Locate the cell with the specified text and output its (x, y) center coordinate. 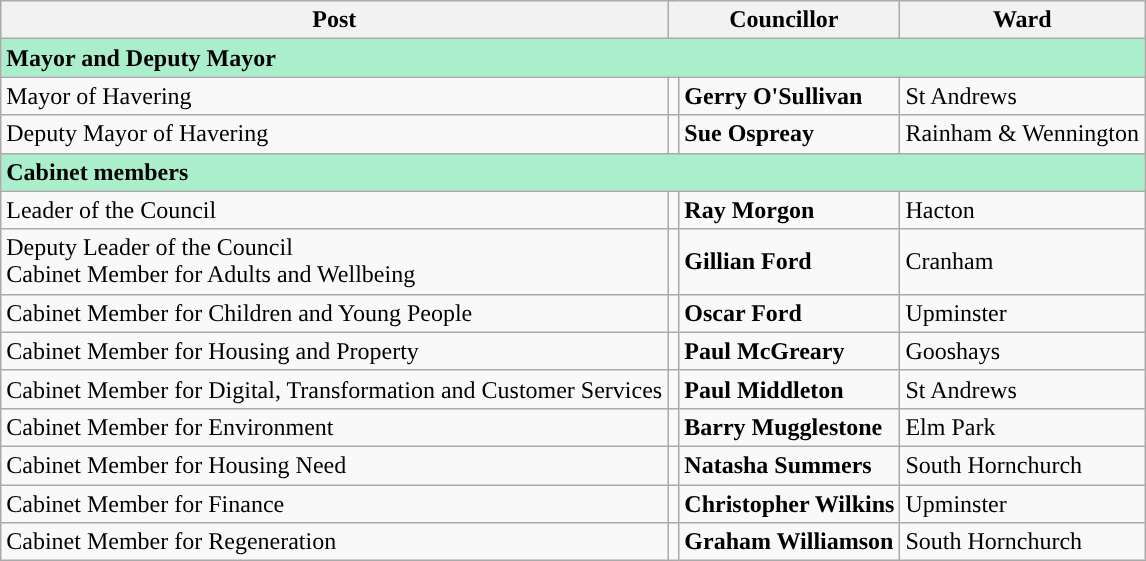
Gerry O'Sullivan (790, 96)
Paul McGreary (790, 351)
Christopher Wilkins (790, 503)
Cabinet Member for Regeneration (334, 542)
Elm Park (1022, 427)
Barry Mugglestone (790, 427)
Post (334, 20)
Mayor and Deputy Mayor (573, 58)
Mayor of Havering (334, 96)
Ward (1022, 20)
Rainham & Wennington (1022, 134)
Deputy Leader of the CouncilCabinet Member for Adults and Wellbeing (334, 262)
Gooshays (1022, 351)
Cabinet Member for Housing Need (334, 465)
Hacton (1022, 210)
Cabinet Member for Housing and Property (334, 351)
Leader of the Council (334, 210)
Graham Williamson (790, 542)
Oscar Ford (790, 313)
Gillian Ford (790, 262)
Ray Morgon (790, 210)
Deputy Mayor of Havering (334, 134)
Cabinet Member for Digital, Transformation and Customer Services (334, 389)
Cranham (1022, 262)
Natasha Summers (790, 465)
Cabinet members (573, 172)
Sue Ospreay (790, 134)
Paul Middleton (790, 389)
Councillor (784, 20)
Cabinet Member for Finance (334, 503)
Cabinet Member for Children and Young People (334, 313)
Cabinet Member for Environment (334, 427)
